From the cell containing the given text, extract its center point as [X, Y] coordinate. 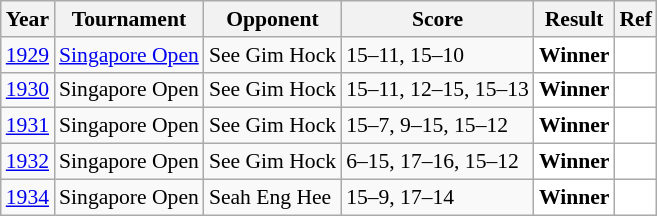
1929 [28, 55]
15–9, 17–14 [438, 197]
15–11, 12–15, 15–13 [438, 90]
1930 [28, 90]
15–7, 9–15, 15–12 [438, 126]
6–15, 17–16, 15–12 [438, 162]
Year [28, 19]
15–11, 15–10 [438, 55]
Result [574, 19]
Opponent [272, 19]
Score [438, 19]
Ref [635, 19]
Seah Eng Hee [272, 197]
1932 [28, 162]
1934 [28, 197]
1931 [28, 126]
Tournament [129, 19]
